Extract the [x, y] coordinate from the center of the cell holding the provided text.  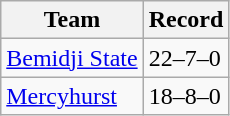
22–7–0 [186, 58]
Bemidji State [72, 58]
Mercyhurst [72, 96]
Record [186, 20]
Team [72, 20]
18–8–0 [186, 96]
